Provide the (X, Y) coordinate of the cell's center where the given text is located.  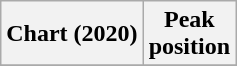
Peakposition (189, 34)
Chart (2020) (72, 34)
